Scan for the cell matching the given text and deliver its (X, Y) coordinate at center. 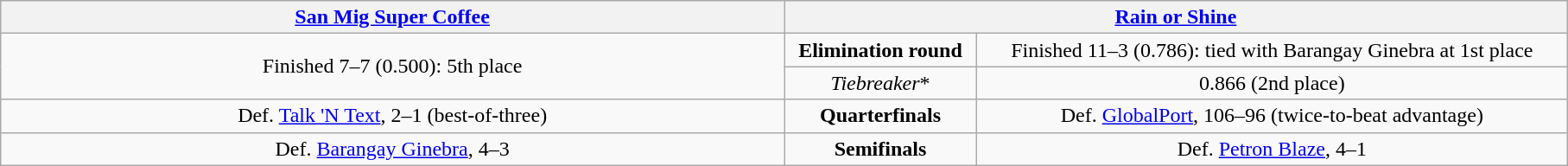
Def. GlobalPort, 106–96 (twice-to-beat advantage) (1272, 116)
Rain or Shine (1177, 17)
Tiebreaker* (881, 83)
Semifinals (881, 149)
Def. Barangay Ginebra, 4–3 (392, 149)
Finished 11–3 (0.786): tied with Barangay Ginebra at 1st place (1272, 50)
Def. Petron Blaze, 4–1 (1272, 149)
Def. Talk 'N Text, 2–1 (best-of-three) (392, 116)
Quarterfinals (881, 116)
0.866 (2nd place) (1272, 83)
Elimination round (881, 50)
San Mig Super Coffee (392, 17)
Finished 7–7 (0.500): 5th place (392, 67)
